Detect which cell encompasses the target text, then output its (X, Y) center coordinate. 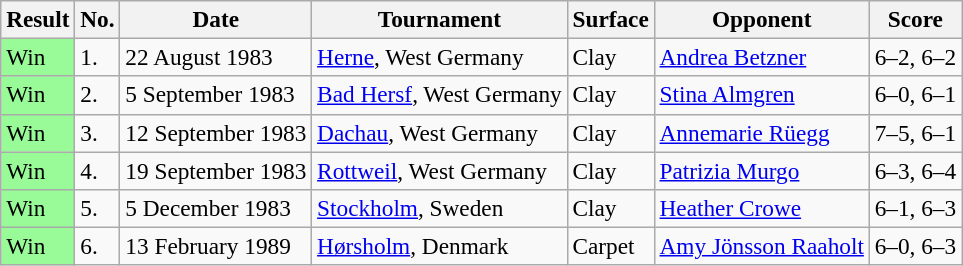
Bad Hersf, West Germany (440, 95)
4. (98, 170)
12 September 1983 (216, 133)
6–2, 6–2 (915, 57)
Opponent (762, 19)
Amy Jönsson Raaholt (762, 246)
6–0, 6–3 (915, 246)
13 February 1989 (216, 246)
5 September 1983 (216, 95)
6–1, 6–3 (915, 208)
Date (216, 19)
1. (98, 57)
Annemarie Rüegg (762, 133)
6. (98, 246)
Tournament (440, 19)
Surface (610, 19)
Herne, West Germany (440, 57)
19 September 1983 (216, 170)
Rottweil, West Germany (440, 170)
5 December 1983 (216, 208)
No. (98, 19)
3. (98, 133)
Heather Crowe (762, 208)
Hørsholm, Denmark (440, 246)
6–3, 6–4 (915, 170)
Stockholm, Sweden (440, 208)
Dachau, West Germany (440, 133)
5. (98, 208)
22 August 1983 (216, 57)
2. (98, 95)
Score (915, 19)
Andrea Betzner (762, 57)
7–5, 6–1 (915, 133)
Patrizia Murgo (762, 170)
Stina Almgren (762, 95)
Result (38, 19)
Carpet (610, 246)
6–0, 6–1 (915, 95)
